Scan for the cell matching the given text and deliver its [x, y] coordinate at center. 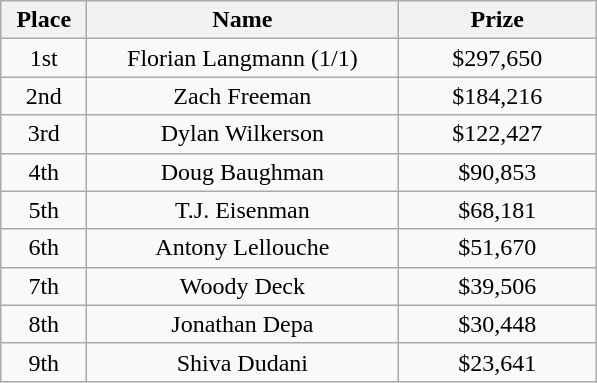
6th [44, 248]
$184,216 [498, 96]
4th [44, 172]
Woody Deck [242, 286]
$122,427 [498, 134]
T.J. Eisenman [242, 210]
5th [44, 210]
$297,650 [498, 58]
$23,641 [498, 362]
9th [44, 362]
$90,853 [498, 172]
Name [242, 20]
Place [44, 20]
Zach Freeman [242, 96]
Doug Baughman [242, 172]
7th [44, 286]
8th [44, 324]
$51,670 [498, 248]
Antony Lellouche [242, 248]
Jonathan Depa [242, 324]
Shiva Dudani [242, 362]
Dylan Wilkerson [242, 134]
Prize [498, 20]
$39,506 [498, 286]
3rd [44, 134]
2nd [44, 96]
1st [44, 58]
Florian Langmann (1/1) [242, 58]
$30,448 [498, 324]
$68,181 [498, 210]
